Determine the (X, Y) coordinate at the center of the cell enclosing the given text.  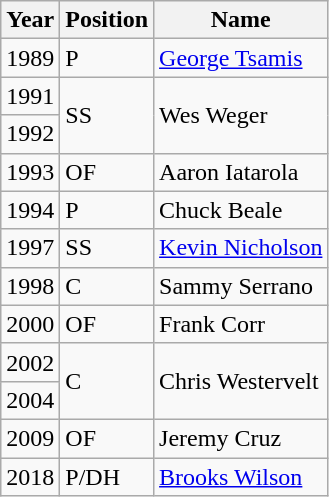
George Tsamis (241, 58)
1993 (30, 172)
1991 (30, 96)
2018 (30, 477)
1989 (30, 58)
Wes Weger (241, 115)
P/DH (107, 477)
2000 (30, 324)
Sammy Serrano (241, 286)
Chuck Beale (241, 210)
Chris Westervelt (241, 381)
1997 (30, 248)
Position (107, 20)
Year (30, 20)
2002 (30, 362)
Frank Corr (241, 324)
Brooks Wilson (241, 477)
2009 (30, 438)
1998 (30, 286)
1994 (30, 210)
1992 (30, 134)
2004 (30, 400)
Jeremy Cruz (241, 438)
Kevin Nicholson (241, 248)
Name (241, 20)
Aaron Iatarola (241, 172)
